From the cell containing the given text, extract its center point as [X, Y] coordinate. 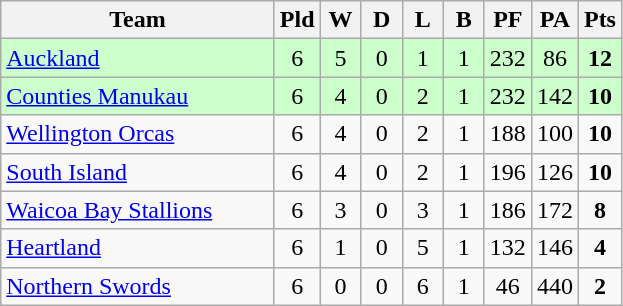
146 [554, 248]
188 [508, 134]
8 [600, 210]
D [382, 20]
Pts [600, 20]
L [422, 20]
12 [600, 58]
W [340, 20]
B [464, 20]
Heartland [138, 248]
100 [554, 134]
46 [508, 286]
86 [554, 58]
172 [554, 210]
126 [554, 172]
Waicoa Bay Stallions [138, 210]
Auckland [138, 58]
Northern Swords [138, 286]
South Island [138, 172]
Pld [297, 20]
132 [508, 248]
Team [138, 20]
196 [508, 172]
Counties Manukau [138, 96]
PF [508, 20]
Wellington Orcas [138, 134]
142 [554, 96]
PA [554, 20]
440 [554, 286]
186 [508, 210]
